Output the (x, y) coordinate of the center of the cell containing the given text.  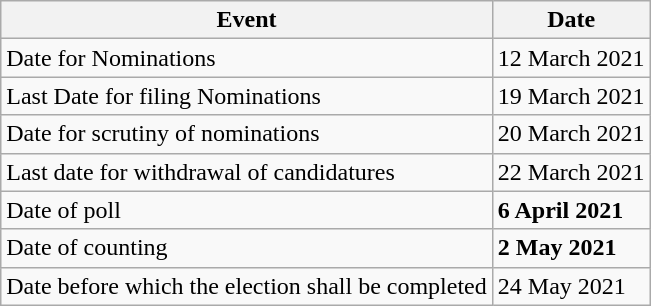
Date (571, 20)
24 May 2021 (571, 286)
Date of counting (247, 248)
22 March 2021 (571, 172)
20 March 2021 (571, 134)
Date of poll (247, 210)
Date for Nominations (247, 58)
6 April 2021 (571, 210)
19 March 2021 (571, 96)
Event (247, 20)
Last date for withdrawal of candidatures (247, 172)
Date before which the election shall be completed (247, 286)
Date for scrutiny of nominations (247, 134)
12 March 2021 (571, 58)
2 May 2021 (571, 248)
Last Date for filing Nominations (247, 96)
